Provide the [X, Y] coordinate of the cell's center where the given text is located.  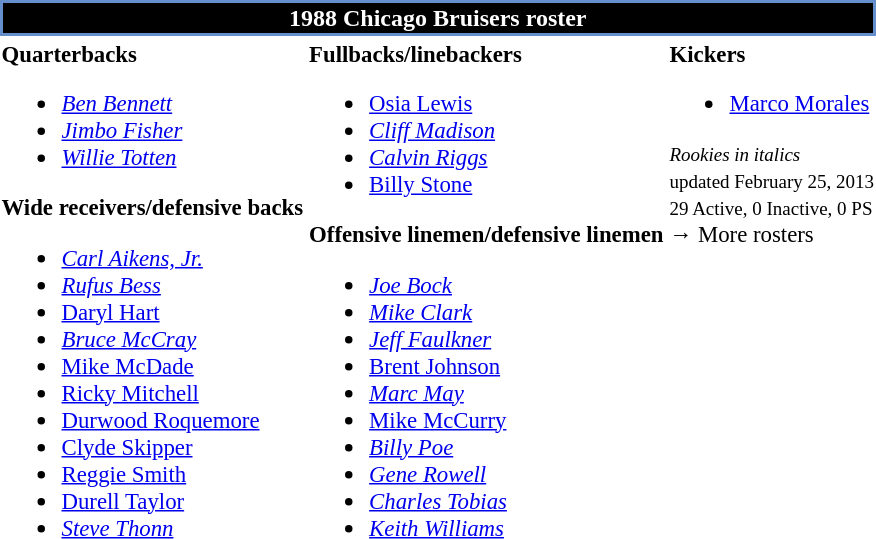
1988 Chicago Bruisers roster [438, 18]
